Identify which cell holds the provided text, then report its [X, Y] central coordinate. 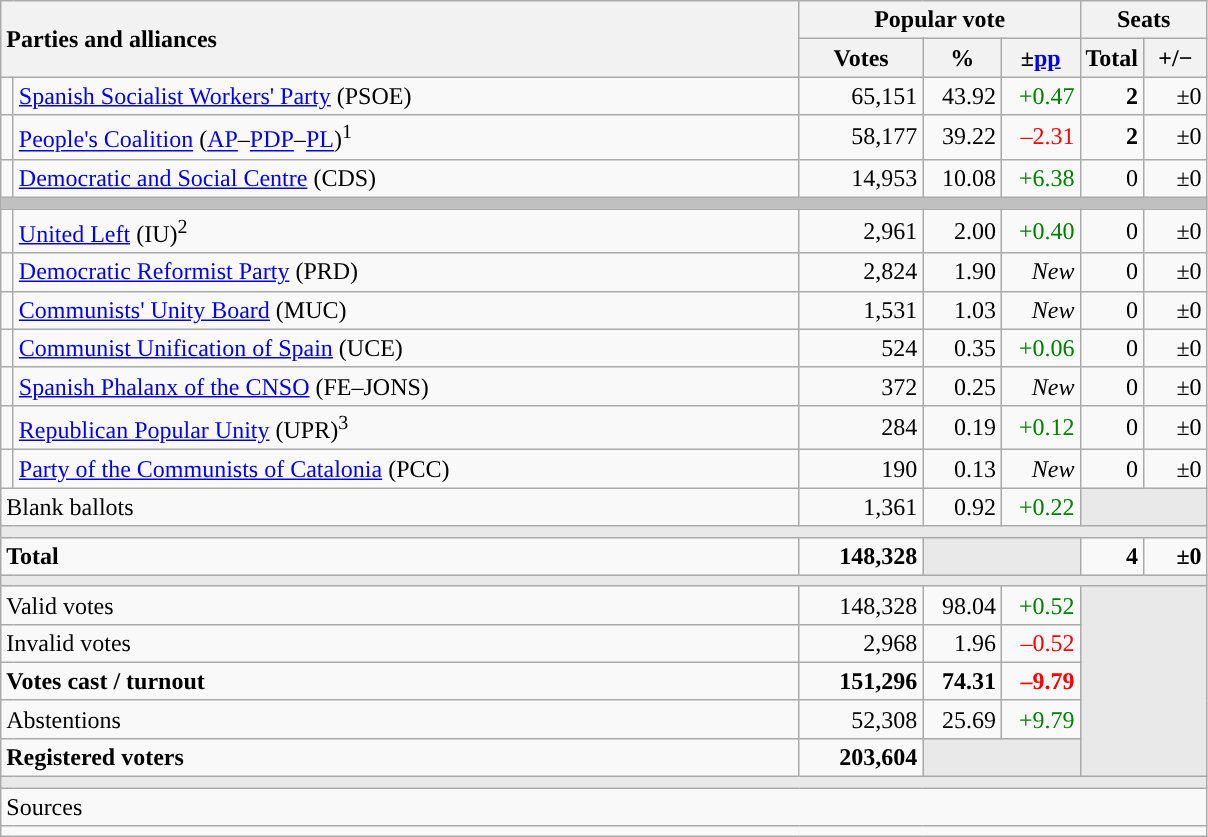
1.96 [962, 643]
2.00 [962, 232]
United Left (IU)2 [406, 232]
1,361 [861, 507]
Parties and alliances [400, 39]
+/− [1176, 58]
43.92 [962, 96]
98.04 [962, 605]
+6.38 [1040, 178]
10.08 [962, 178]
52,308 [861, 719]
+0.47 [1040, 96]
Votes cast / turnout [400, 681]
Seats [1144, 20]
+0.40 [1040, 232]
–9.79 [1040, 681]
0.92 [962, 507]
203,604 [861, 758]
1,531 [861, 310]
Valid votes [400, 605]
14,953 [861, 178]
2,824 [861, 272]
Abstentions [400, 719]
190 [861, 469]
0.13 [962, 469]
74.31 [962, 681]
151,296 [861, 681]
±pp [1040, 58]
1.03 [962, 310]
–0.52 [1040, 643]
284 [861, 428]
58,177 [861, 138]
+0.22 [1040, 507]
2,961 [861, 232]
+0.52 [1040, 605]
0.25 [962, 386]
+9.79 [1040, 719]
39.22 [962, 138]
Party of the Communists of Catalonia (PCC) [406, 469]
0.19 [962, 428]
–2.31 [1040, 138]
Republican Popular Unity (UPR)3 [406, 428]
Sources [604, 807]
% [962, 58]
Communists' Unity Board (MUC) [406, 310]
Spanish Socialist Workers' Party (PSOE) [406, 96]
Blank ballots [400, 507]
Registered voters [400, 758]
+0.06 [1040, 348]
Democratic Reformist Party (PRD) [406, 272]
524 [861, 348]
372 [861, 386]
Votes [861, 58]
+0.12 [1040, 428]
65,151 [861, 96]
Popular vote [940, 20]
Communist Unification of Spain (UCE) [406, 348]
0.35 [962, 348]
2,968 [861, 643]
4 [1112, 556]
1.90 [962, 272]
People's Coalition (AP–PDP–PL)1 [406, 138]
Democratic and Social Centre (CDS) [406, 178]
25.69 [962, 719]
Spanish Phalanx of the CNSO (FE–JONS) [406, 386]
Invalid votes [400, 643]
